Determine the (X, Y) coordinate at the center of the cell enclosing the given text.  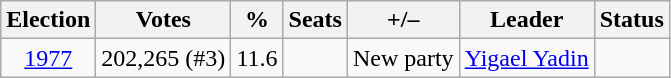
1977 (48, 58)
Yigael Yadin (526, 58)
202,265 (#3) (164, 58)
Election (48, 20)
Leader (526, 20)
11.6 (257, 58)
Votes (164, 20)
+/– (403, 20)
Status (632, 20)
Seats (315, 20)
% (257, 20)
New party (403, 58)
